Search for the cell housing the specified text and yield its [X, Y] center coordinate. 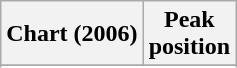
Peakposition [189, 34]
Chart (2006) [72, 34]
